Return the (x, y) coordinate for the center point of the cell that contains the specified text.  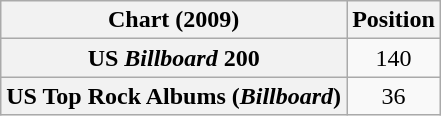
US Top Rock Albums (Billboard) (174, 96)
US Billboard 200 (174, 58)
140 (394, 58)
36 (394, 96)
Chart (2009) (174, 20)
Position (394, 20)
